Pinpoint the cell where the given text exists, returning its (x, y) midpoint coordinate. 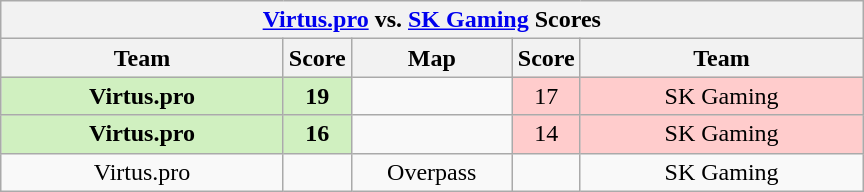
Virtus.pro vs. SK Gaming Scores (432, 20)
16 (317, 134)
Overpass (432, 172)
19 (317, 96)
17 (546, 96)
14 (546, 134)
Map (432, 58)
